Return [x, y] of the center of cell containing provided text 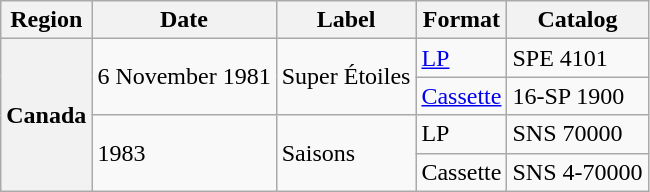
SNS 70000 [578, 134]
1983 [184, 153]
Saisons [346, 153]
Super Étoiles [346, 77]
6 November 1981 [184, 77]
Date [184, 20]
Catalog [578, 20]
SPE 4101 [578, 58]
Label [346, 20]
Canada [46, 115]
Format [462, 20]
Region [46, 20]
SNS 4-70000 [578, 172]
16-SP 1900 [578, 96]
